From the cell containing the given text, extract its center point as [x, y] coordinate. 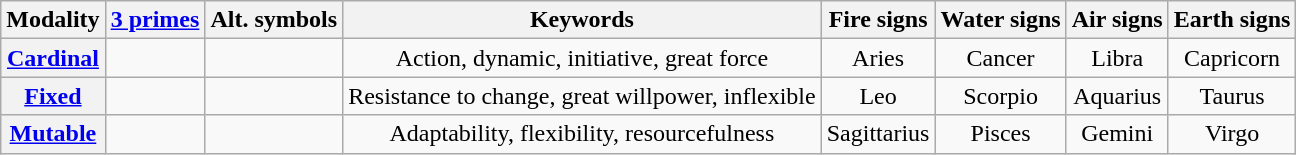
Water signs [1000, 20]
Earth signs [1232, 20]
Capricorn [1232, 58]
Cancer [1000, 58]
Libra [1117, 58]
Air signs [1117, 20]
Virgo [1232, 134]
Cardinal [53, 58]
Pisces [1000, 134]
Aquarius [1117, 96]
Modality [53, 20]
Sagittarius [878, 134]
3 primes [155, 20]
Aries [878, 58]
Scorpio [1000, 96]
Alt. symbols [274, 20]
Fixed [53, 96]
Adaptability, flexibility, resourcefulness [582, 134]
Leo [878, 96]
Mutable [53, 134]
Taurus [1232, 96]
Keywords [582, 20]
Resistance to change, great willpower, inflexible [582, 96]
Gemini [1117, 134]
Fire signs [878, 20]
Action, dynamic, initiative, great force [582, 58]
